For the text-containing cell, return its midpoint in (x, y) coordinate format. 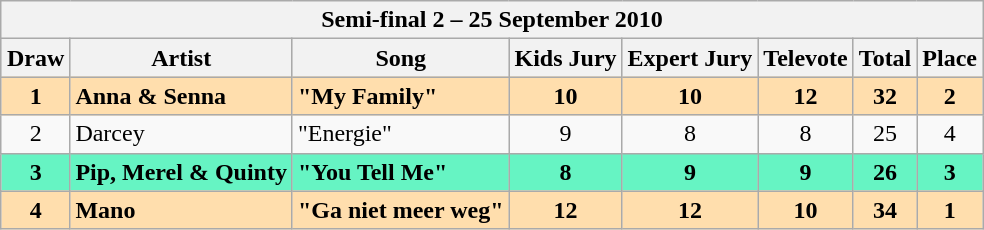
Pip, Merel & Quinty (182, 172)
Mano (182, 210)
"Energie" (400, 134)
26 (885, 172)
"You Tell Me" (400, 172)
Televote (806, 58)
32 (885, 96)
Song (400, 58)
Total (885, 58)
Place (950, 58)
25 (885, 134)
"Ga niet meer weg" (400, 210)
Anna & Senna (182, 96)
Artist (182, 58)
34 (885, 210)
Darcey (182, 134)
Draw (35, 58)
Expert Jury (690, 58)
Kids Jury (566, 58)
"My Family" (400, 96)
Semi-final 2 – 25 September 2010 (492, 20)
